Search for the cell housing the specified text and yield its (x, y) center coordinate. 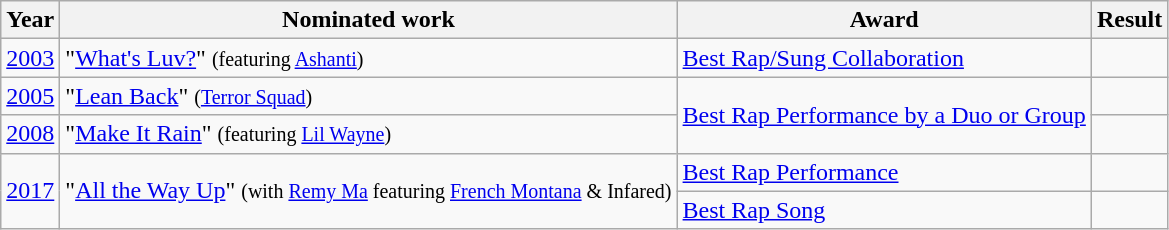
Result (1129, 20)
Award (884, 20)
Best Rap Performance (884, 172)
2008 (30, 134)
Nominated work (368, 20)
Best Rap Performance by a Duo or Group (884, 115)
2003 (30, 58)
"What's Luv?" (featuring Ashanti) (368, 58)
Best Rap/Sung Collaboration (884, 58)
2017 (30, 191)
"Lean Back" (Terror Squad) (368, 96)
"All the Way Up" (with Remy Ma featuring French Montana & Infared) (368, 191)
"Make It Rain" (featuring Lil Wayne) (368, 134)
Year (30, 20)
2005 (30, 96)
Best Rap Song (884, 210)
